Determine the [X, Y] coordinate at the center of the cell enclosing the given text.  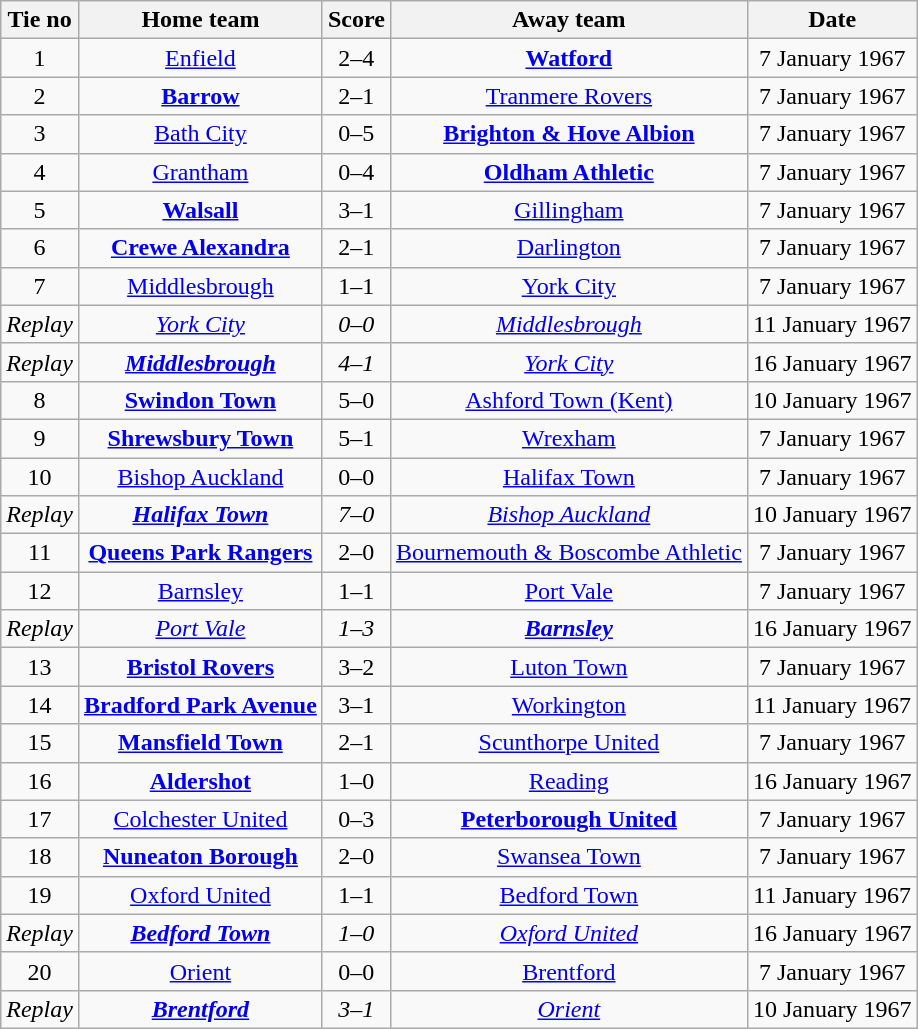
Away team [568, 20]
5 [40, 210]
Luton Town [568, 667]
17 [40, 819]
18 [40, 857]
Ashford Town (Kent) [568, 400]
7 [40, 286]
12 [40, 591]
Darlington [568, 248]
Mansfield Town [200, 743]
Barrow [200, 96]
1–3 [356, 629]
15 [40, 743]
Wrexham [568, 438]
Tie no [40, 20]
10 [40, 477]
Reading [568, 781]
20 [40, 971]
14 [40, 705]
2 [40, 96]
8 [40, 400]
Swansea Town [568, 857]
4 [40, 172]
Walsall [200, 210]
Swindon Town [200, 400]
5–0 [356, 400]
4–1 [356, 362]
0–5 [356, 134]
6 [40, 248]
0–4 [356, 172]
Watford [568, 58]
Scunthorpe United [568, 743]
Bradford Park Avenue [200, 705]
Date [832, 20]
1 [40, 58]
Crewe Alexandra [200, 248]
5–1 [356, 438]
Home team [200, 20]
Nuneaton Borough [200, 857]
2–4 [356, 58]
Score [356, 20]
Workington [568, 705]
Brighton & Hove Albion [568, 134]
Colchester United [200, 819]
11 [40, 553]
Queens Park Rangers [200, 553]
Bournemouth & Boscombe Athletic [568, 553]
Enfield [200, 58]
Oldham Athletic [568, 172]
9 [40, 438]
Bristol Rovers [200, 667]
Gillingham [568, 210]
Grantham [200, 172]
Shrewsbury Town [200, 438]
Bath City [200, 134]
3 [40, 134]
Aldershot [200, 781]
19 [40, 895]
3–2 [356, 667]
Tranmere Rovers [568, 96]
16 [40, 781]
0–3 [356, 819]
7–0 [356, 515]
Peterborough United [568, 819]
13 [40, 667]
